Output the (x, y) coordinate of the center of the cell containing the given text.  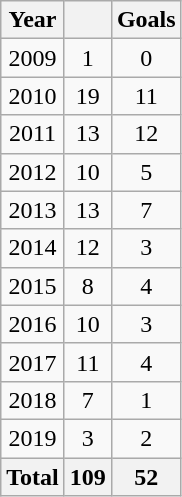
0 (146, 58)
2 (146, 438)
Goals (146, 20)
2018 (33, 400)
2012 (33, 172)
52 (146, 477)
5 (146, 172)
8 (88, 286)
2017 (33, 362)
Total (33, 477)
2011 (33, 134)
2014 (33, 248)
2010 (33, 96)
109 (88, 477)
Year (33, 20)
2009 (33, 58)
2016 (33, 324)
19 (88, 96)
2019 (33, 438)
2013 (33, 210)
2015 (33, 286)
